Return (x, y) of the center of cell containing provided text 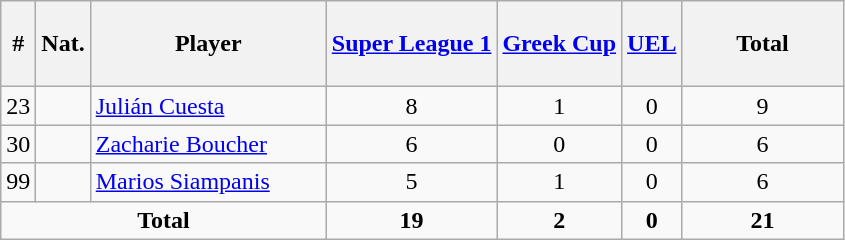
Greek Cup (560, 44)
2 (560, 220)
Marios Siampanis (208, 182)
# (18, 44)
23 (18, 106)
Player (208, 44)
9 (762, 106)
99 (18, 182)
30 (18, 144)
Julián Cuesta (208, 106)
19 (412, 220)
21 (762, 220)
5 (412, 182)
Zacharie Boucher (208, 144)
8 (412, 106)
Super League 1 (412, 44)
Nat. (63, 44)
UEL (652, 44)
